Locate the cell with the specified text and output its (X, Y) center coordinate. 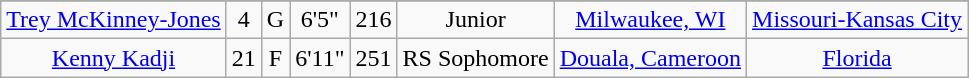
Milwaukee, WI (650, 20)
Douala, Cameroon (650, 58)
G (275, 20)
6'5" (320, 20)
Junior (476, 20)
F (275, 58)
Florida (858, 58)
21 (244, 58)
Missouri-Kansas City (858, 20)
251 (374, 58)
RS Sophomore (476, 58)
216 (374, 20)
Trey McKinney-Jones (114, 20)
6'11" (320, 58)
4 (244, 20)
Kenny Kadji (114, 58)
